Search for the cell housing the specified text and yield its (x, y) center coordinate. 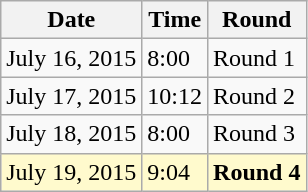
Round 4 (257, 172)
Round 1 (257, 58)
July 17, 2015 (72, 96)
Round 3 (257, 134)
Round (257, 20)
July 16, 2015 (72, 58)
Time (175, 20)
10:12 (175, 96)
9:04 (175, 172)
July 19, 2015 (72, 172)
Round 2 (257, 96)
Date (72, 20)
July 18, 2015 (72, 134)
